Detect which cell encompasses the target text, then output its (x, y) center coordinate. 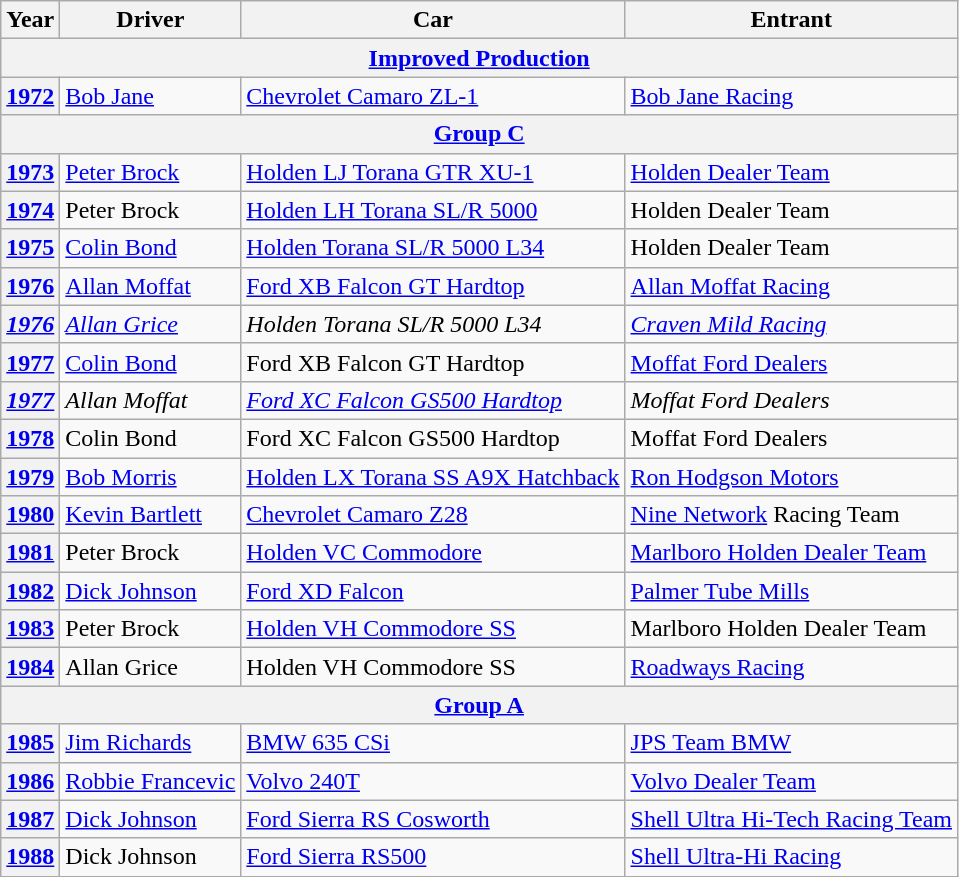
Chevrolet Camaro ZL-1 (433, 96)
Holden LJ Torana GTR XU-1 (433, 172)
1979 (30, 477)
1981 (30, 553)
Holden LH Torana SL/R 5000 (433, 210)
Roadways Racing (792, 667)
1978 (30, 438)
Holden LX Torana SS A9X Hatchback (433, 477)
Craven Mild Racing (792, 324)
1987 (30, 819)
1988 (30, 857)
Car (433, 20)
Entrant (792, 20)
Group A (480, 705)
Shell Ultra Hi-Tech Racing Team (792, 819)
Bob Jane (150, 96)
Year (30, 20)
1982 (30, 591)
Bob Jane Racing (792, 96)
Robbie Francevic (150, 781)
1972 (30, 96)
1984 (30, 667)
Improved Production (480, 58)
Kevin Bartlett (150, 515)
1983 (30, 629)
Driver (150, 20)
Bob Morris (150, 477)
Shell Ultra-Hi Racing (792, 857)
Volvo 240T (433, 781)
Ford XD Falcon (433, 591)
1985 (30, 743)
Allan Moffat Racing (792, 286)
BMW 635 CSi (433, 743)
Jim Richards (150, 743)
Volvo Dealer Team (792, 781)
Holden VC Commodore (433, 553)
Ron Hodgson Motors (792, 477)
1974 (30, 210)
Chevrolet Camaro Z28 (433, 515)
1975 (30, 248)
JPS Team BMW (792, 743)
1973 (30, 172)
Ford Sierra RS Cosworth (433, 819)
1986 (30, 781)
Nine Network Racing Team (792, 515)
1980 (30, 515)
Group C (480, 134)
Ford Sierra RS500 (433, 857)
Palmer Tube Mills (792, 591)
